Return the (x, y) coordinate for the center point of the cell that contains the specified text.  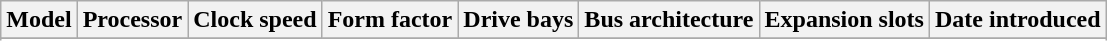
Expansion slots (844, 20)
Model (39, 20)
Drive bays (518, 20)
Bus architecture (669, 20)
Clock speed (255, 20)
Processor (132, 20)
Date introduced (1018, 20)
Form factor (390, 20)
